Pinpoint the cell where the given text exists, returning its [X, Y] midpoint coordinate. 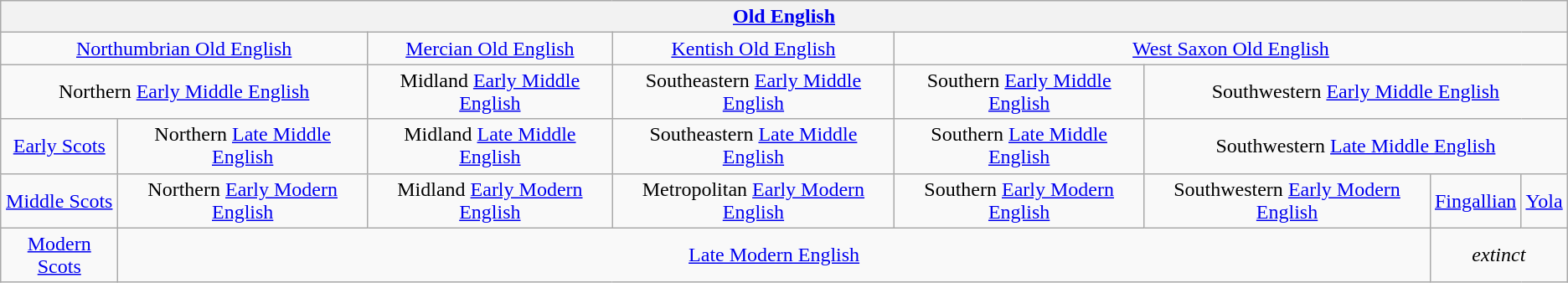
Southern Early Middle English [1019, 92]
Kentish Old English [754, 49]
Southwestern Late Middle English [1356, 146]
Late Modern English [774, 255]
Mercian Old English [491, 49]
Modern Scots [59, 255]
Northern Early Modern English [243, 201]
Northumbrian Old English [184, 49]
Metropolitan Early Modern English [754, 201]
Early Scots [59, 146]
Old English [784, 17]
Southern Early Modern English [1019, 201]
Northern Early Middle English [184, 92]
Midland Late Middle English [491, 146]
extinct [1498, 255]
Fingallian [1475, 201]
Southeastern Late Middle English [754, 146]
West Saxon Old English [1231, 49]
Southern Late Middle English [1019, 146]
Midland Early Modern English [491, 201]
Midland Early Middle English [491, 92]
Southwestern Early Middle English [1356, 92]
Northern Late Middle English [243, 146]
Middle Scots [59, 201]
Southwestern Early Modern English [1287, 201]
Southeastern Early Middle English [754, 92]
Yola [1545, 201]
